Provide the (X, Y) coordinate of the cell's center where the given text is located.  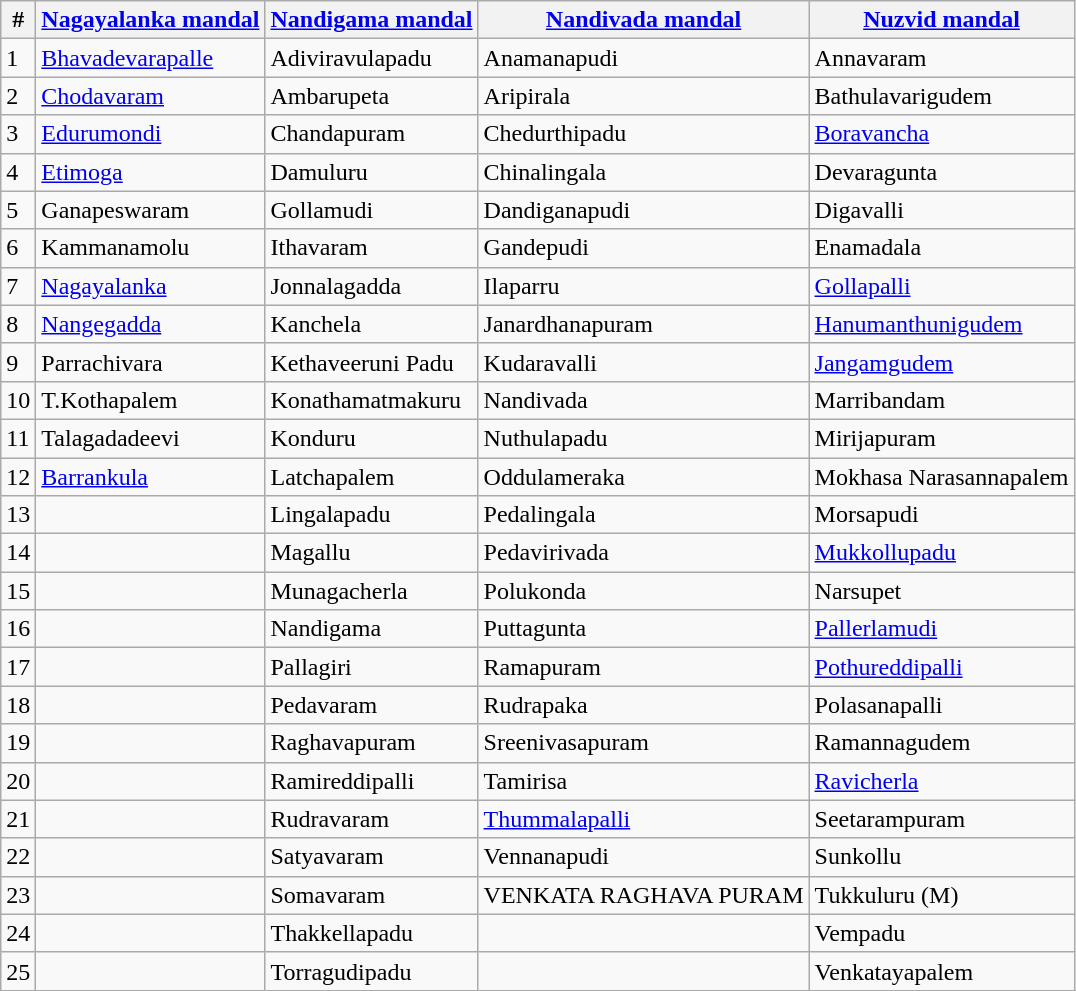
12 (18, 477)
24 (18, 933)
Puttagunta (644, 629)
23 (18, 895)
Barrankula (150, 477)
Ramapuram (644, 667)
10 (18, 400)
Tamirisa (644, 781)
Ambarupeta (372, 96)
4 (18, 172)
Chandapuram (372, 134)
Raghavapuram (372, 743)
Kammanamolu (150, 248)
2 (18, 96)
Thummalapalli (644, 819)
5 (18, 210)
Ilaparru (644, 286)
Parrachivara (150, 362)
Talagadadeevi (150, 438)
Marribandam (942, 400)
Nandigama (372, 629)
Pallerlamudi (942, 629)
Seetarampuram (942, 819)
Thakkellapadu (372, 933)
Oddulameraka (644, 477)
21 (18, 819)
7 (18, 286)
15 (18, 591)
Satyavaram (372, 857)
Tukkuluru (M) (942, 895)
Gollapalli (942, 286)
25 (18, 971)
Venkatayapalem (942, 971)
Pedavirivada (644, 553)
Jonnalagadda (372, 286)
Morsapudi (942, 515)
Gollamudi (372, 210)
Ramireddipalli (372, 781)
Sreenivasapuram (644, 743)
Ravicherla (942, 781)
13 (18, 515)
Digavalli (942, 210)
Nandivada mandal (644, 20)
Mirijapuram (942, 438)
Polukonda (644, 591)
Anamanapudi (644, 58)
Pallagiri (372, 667)
Damuluru (372, 172)
Sunkollu (942, 857)
Latchapalem (372, 477)
Magallu (372, 553)
Nagayalanka (150, 286)
Ithavaram (372, 248)
17 (18, 667)
Mokhasa Narasannapalem (942, 477)
18 (18, 705)
Torragudipadu (372, 971)
Chinalingala (644, 172)
T.Kothapalem (150, 400)
22 (18, 857)
Aripirala (644, 96)
11 (18, 438)
Lingalapadu (372, 515)
Jangamgudem (942, 362)
Polasanapalli (942, 705)
3 (18, 134)
Ramannagudem (942, 743)
16 (18, 629)
Rudrapaka (644, 705)
Hanumanthunigudem (942, 324)
Vennanapudi (644, 857)
Nandivada (644, 400)
Kethaveeruni Padu (372, 362)
8 (18, 324)
Enamadala (942, 248)
9 (18, 362)
19 (18, 743)
Narsupet (942, 591)
Chodavaram (150, 96)
Kanchela (372, 324)
Kudaravalli (644, 362)
Dandiganapudi (644, 210)
6 (18, 248)
Janardhanapuram (644, 324)
Konathamatmakuru (372, 400)
Somavaram (372, 895)
Pothureddipalli (942, 667)
Gandepudi (644, 248)
Pedavaram (372, 705)
Pedalingala (644, 515)
20 (18, 781)
Edurumondi (150, 134)
Devaragunta (942, 172)
Nagayalanka mandal (150, 20)
14 (18, 553)
Mukkollupadu (942, 553)
Konduru (372, 438)
Etimoga (150, 172)
Nandigama mandal (372, 20)
Nuthulapadu (644, 438)
VENKATA RAGHAVA PURAM (644, 895)
Nuzvid mandal (942, 20)
Boravancha (942, 134)
Rudravaram (372, 819)
Vempadu (942, 933)
Munagacherla (372, 591)
Annavaram (942, 58)
Nangegadda (150, 324)
Bhavadevarapalle (150, 58)
Ganapeswaram (150, 210)
Adiviravulapadu (372, 58)
Chedurthipadu (644, 134)
1 (18, 58)
Bathulavarigudem (942, 96)
# (18, 20)
